Capture the cell that displays the provided text and extract its [x, y] central coordinate. 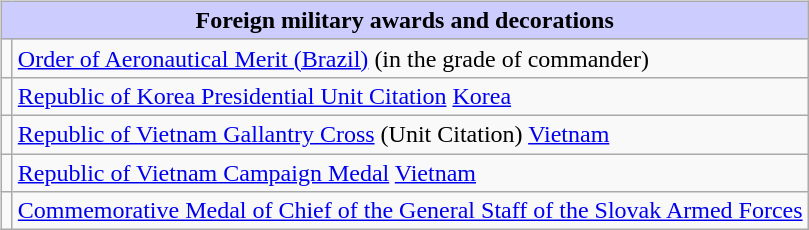
Republic of Vietnam Gallantry Cross (Unit Citation) Vietnam [410, 134]
Commemorative Medal of Chief of the General Staff of the Slovak Armed Forces [410, 211]
Republic of Korea Presidential Unit Citation Korea [410, 96]
Order of Aeronautical Merit (Brazil) (in the grade of commander) [410, 58]
Foreign military awards and decorations [404, 20]
Republic of Vietnam Campaign Medal Vietnam [410, 173]
